Return the [X, Y] coordinate for the center point of the cell that contains the specified text.  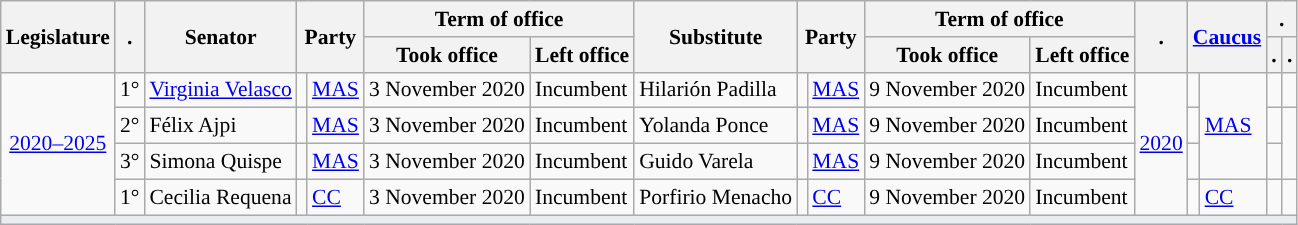
Substitute [716, 36]
Porfirio Menacho [716, 197]
Guido Varela [716, 162]
3° [130, 162]
Caucus [1228, 36]
Simona Quispe [220, 162]
2020 [1160, 143]
Cecilia Requena [220, 197]
2020–2025 [58, 143]
2° [130, 126]
Yolanda Ponce [716, 126]
Senator [220, 36]
Legislature [58, 36]
Hilarión Padilla [716, 90]
Virginia Velasco [220, 90]
Félix Ajpi [220, 126]
